For the text-containing cell, return its midpoint in (X, Y) coordinate format. 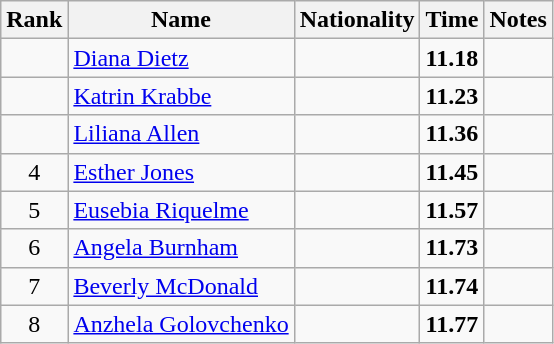
11.73 (452, 248)
11.74 (452, 286)
Angela Burnham (181, 248)
11.23 (452, 96)
Rank (34, 20)
11.45 (452, 172)
Liliana Allen (181, 134)
7 (34, 286)
Esther Jones (181, 172)
Time (452, 20)
Name (181, 20)
5 (34, 210)
Katrin Krabbe (181, 96)
11.57 (452, 210)
Eusebia Riquelme (181, 210)
Anzhela Golovchenko (181, 324)
Diana Dietz (181, 58)
8 (34, 324)
11.77 (452, 324)
11.18 (452, 58)
4 (34, 172)
Nationality (357, 20)
Notes (518, 20)
Beverly McDonald (181, 286)
11.36 (452, 134)
6 (34, 248)
